From the cell containing the given text, extract its center point as (x, y) coordinate. 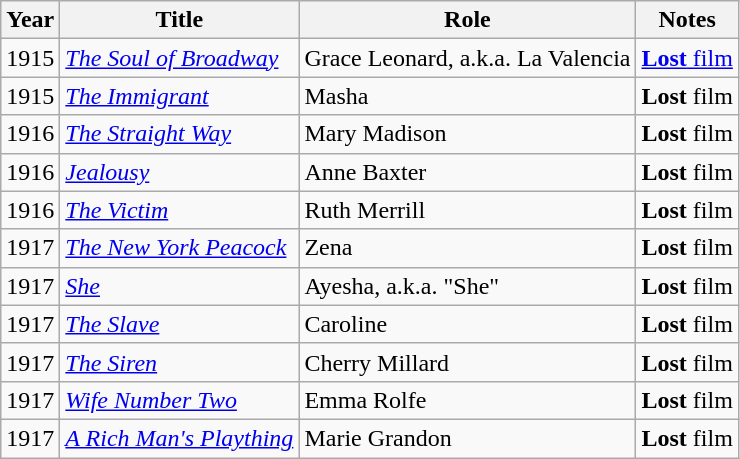
Wife Number Two (180, 400)
Title (180, 20)
Marie Grandon (468, 438)
The Soul of Broadway (180, 58)
Grace Leonard, a.k.a. La Valencia (468, 58)
Mary Madison (468, 134)
A Rich Man's Plaything (180, 438)
Jealousy (180, 172)
The Slave (180, 324)
Masha (468, 96)
Ruth Merrill (468, 210)
The Siren (180, 362)
The New York Peacock (180, 248)
Zena (468, 248)
Cherry Millard (468, 362)
The Straight Way (180, 134)
The Victim (180, 210)
Anne Baxter (468, 172)
Notes (687, 20)
Role (468, 20)
The Immigrant (180, 96)
Caroline (468, 324)
Emma Rolfe (468, 400)
Year (30, 20)
She (180, 286)
Ayesha, a.k.a. "She" (468, 286)
